Capture the cell that displays the provided text and extract its [x, y] central coordinate. 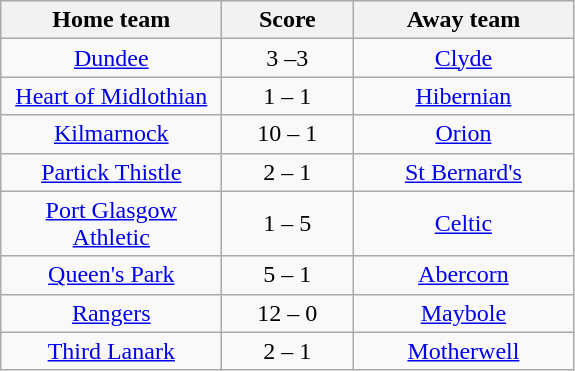
Partick Thistle [112, 172]
Score [288, 20]
Hibernian [464, 96]
Third Lanark [112, 351]
Away team [464, 20]
Queen's Park [112, 275]
Heart of Midlothian [112, 96]
Celtic [464, 224]
Maybole [464, 313]
12 – 0 [288, 313]
Orion [464, 134]
Port Glasgow Athletic [112, 224]
Home team [112, 20]
Dundee [112, 58]
Rangers [112, 313]
Motherwell [464, 351]
3 –3 [288, 58]
10 – 1 [288, 134]
1 – 5 [288, 224]
Kilmarnock [112, 134]
1 – 1 [288, 96]
5 – 1 [288, 275]
Clyde [464, 58]
Abercorn [464, 275]
St Bernard's [464, 172]
